Return the (x, y) coordinate for the center point of the cell that contains the specified text.  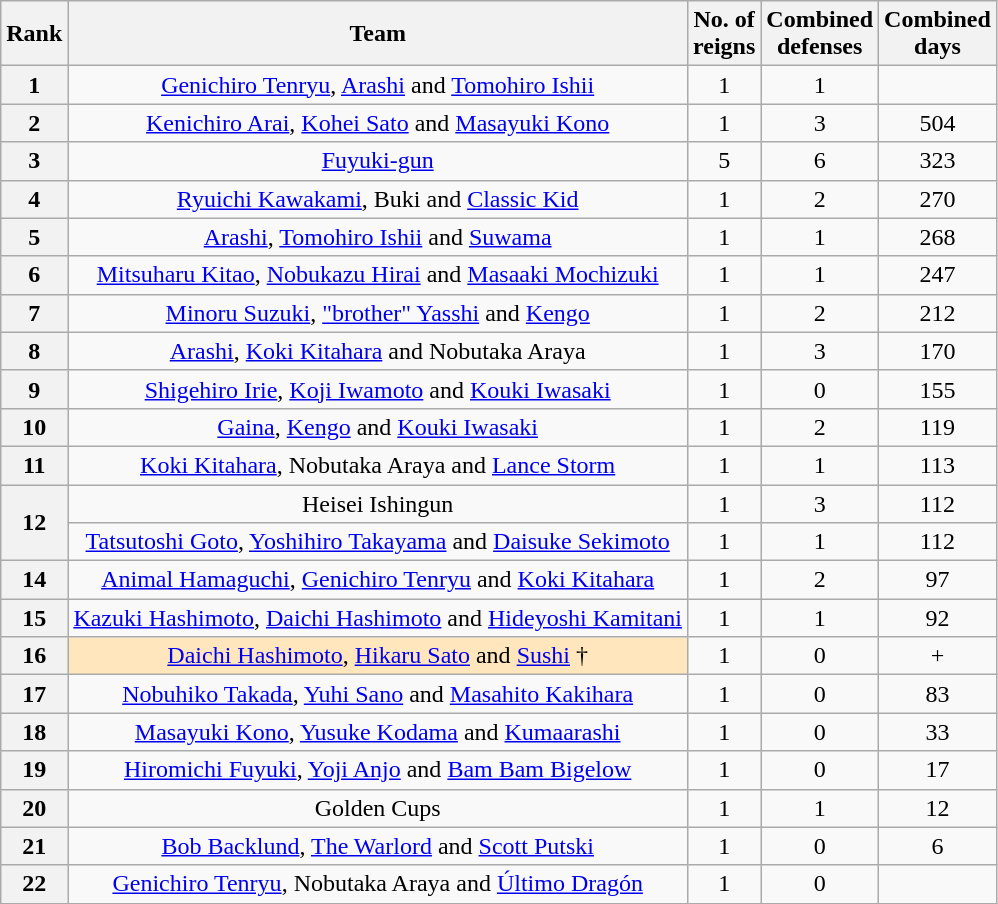
268 (938, 237)
Animal Hamaguchi, Genichiro Tenryu and Koki Kitahara (378, 580)
92 (938, 618)
+ (938, 656)
4 (34, 199)
Masayuki Kono, Yusuke Kodama and Kumaarashi (378, 732)
Heisei Ishingun (378, 503)
10 (34, 427)
119 (938, 427)
83 (938, 694)
No. ofreigns (724, 34)
Nobuhiko Takada, Yuhi Sano and Masahito Kakihara (378, 694)
Koki Kitahara, Nobutaka Araya and Lance Storm (378, 465)
Ryuichi Kawakami, Buki and Classic Kid (378, 199)
15 (34, 618)
Team (378, 34)
Fuyuki-gun (378, 161)
14 (34, 580)
Daichi Hashimoto, Hikaru Sato and Sushi † (378, 656)
170 (938, 351)
7 (34, 313)
22 (34, 884)
Genichiro Tenryu, Arashi and Tomohiro Ishii (378, 85)
Hiromichi Fuyuki, Yoji Anjo and Bam Bam Bigelow (378, 770)
Genichiro Tenryu, Nobutaka Araya and Último Dragón (378, 884)
Bob Backlund, The Warlord and Scott Putski (378, 846)
Rank (34, 34)
Arashi, Tomohiro Ishii and Suwama (378, 237)
Shigehiro Irie, Koji Iwamoto and Kouki Iwasaki (378, 389)
19 (34, 770)
33 (938, 732)
323 (938, 161)
247 (938, 275)
9 (34, 389)
Kenichiro Arai, Kohei Sato and Masayuki Kono (378, 123)
16 (34, 656)
20 (34, 808)
Kazuki Hashimoto, Daichi Hashimoto and Hideyoshi Kamitani (378, 618)
Mitsuharu Kitao, Nobukazu Hirai and Masaaki Mochizuki (378, 275)
113 (938, 465)
18 (34, 732)
21 (34, 846)
97 (938, 580)
Arashi, Koki Kitahara and Nobutaka Araya (378, 351)
Combineddays (938, 34)
Combineddefenses (820, 34)
Tatsutoshi Goto, Yoshihiro Takayama and Daisuke Sekimoto (378, 542)
Gaina, Kengo and Kouki Iwasaki (378, 427)
504 (938, 123)
155 (938, 389)
Golden Cups (378, 808)
270 (938, 199)
Minoru Suzuki, "brother" Yasshi and Kengo (378, 313)
8 (34, 351)
11 (34, 465)
212 (938, 313)
